Pinpoint the cell where the given text exists, returning its (X, Y) midpoint coordinate. 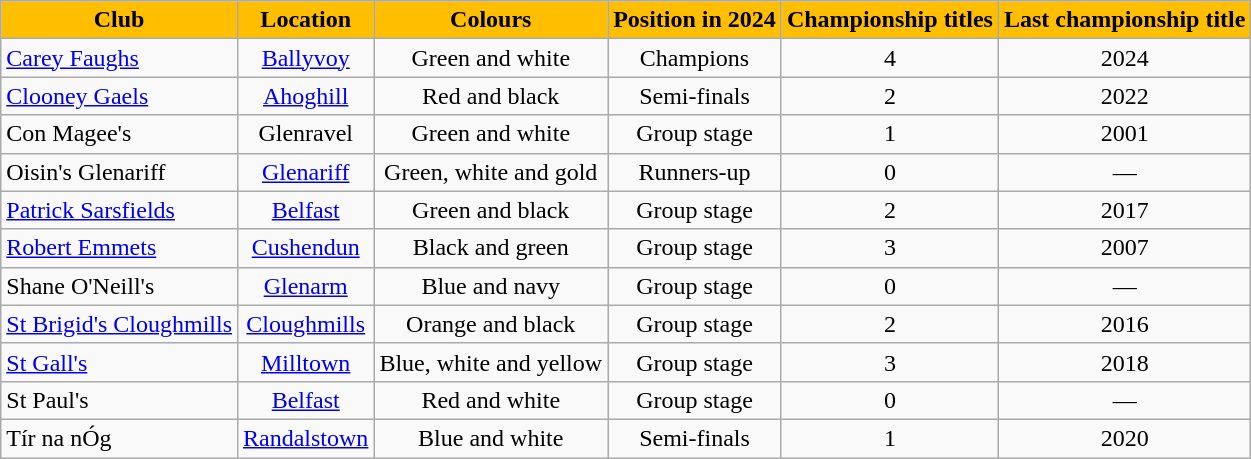
Tír na nÓg (120, 438)
St Brigid's Cloughmills (120, 324)
4 (890, 58)
Robert Emmets (120, 248)
Black and green (491, 248)
Carey Faughs (120, 58)
2016 (1124, 324)
Ahoghill (306, 96)
2001 (1124, 134)
St Paul's (120, 400)
Glenariff (306, 172)
Randalstown (306, 438)
St Gall's (120, 362)
Club (120, 20)
Red and white (491, 400)
2018 (1124, 362)
Cloughmills (306, 324)
Green and black (491, 210)
Colours (491, 20)
Green, white and gold (491, 172)
Championship titles (890, 20)
Blue, white and yellow (491, 362)
Ballyvoy (306, 58)
Shane O'Neill's (120, 286)
Con Magee's (120, 134)
2020 (1124, 438)
Glenravel (306, 134)
Blue and white (491, 438)
Oisin's Glenariff (120, 172)
Last championship title (1124, 20)
Runners-up (695, 172)
2024 (1124, 58)
Blue and navy (491, 286)
Glenarm (306, 286)
Clooney Gaels (120, 96)
Patrick Sarsfields (120, 210)
2022 (1124, 96)
2007 (1124, 248)
Red and black (491, 96)
Position in 2024 (695, 20)
Orange and black (491, 324)
2017 (1124, 210)
Location (306, 20)
Milltown (306, 362)
Champions (695, 58)
Cushendun (306, 248)
